Provide the (X, Y) coordinate of the cell's center where the given text is located.  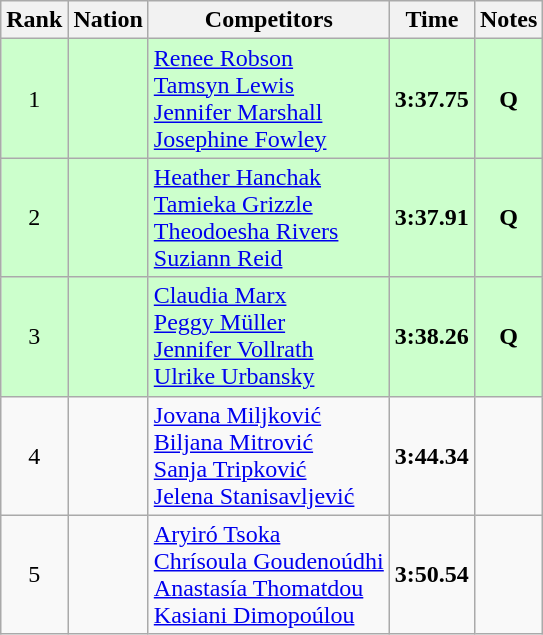
3:38.26 (432, 336)
Notes (508, 20)
Renee RobsonTamsyn LewisJennifer MarshallJosephine Fowley (268, 98)
3:50.54 (432, 574)
Aryiró TsokaChrísoula GoudenoúdhiAnastasía ThomatdouKasiani Dimopoúlou (268, 574)
3:44.34 (432, 456)
Competitors (268, 20)
Time (432, 20)
3:37.75 (432, 98)
Jovana MiljkovićBiljana MitrovićSanja TripkovićJelena Stanisavljević (268, 456)
Rank (34, 20)
Heather HanchakTamieka GrizzleTheodoesha RiversSuziann Reid (268, 218)
5 (34, 574)
3:37.91 (432, 218)
1 (34, 98)
2 (34, 218)
3 (34, 336)
Claudia MarxPeggy MüllerJennifer VollrathUlrike Urbansky (268, 336)
Nation (108, 20)
4 (34, 456)
